Extract the (x, y) coordinate from the center of the cell holding the provided text.  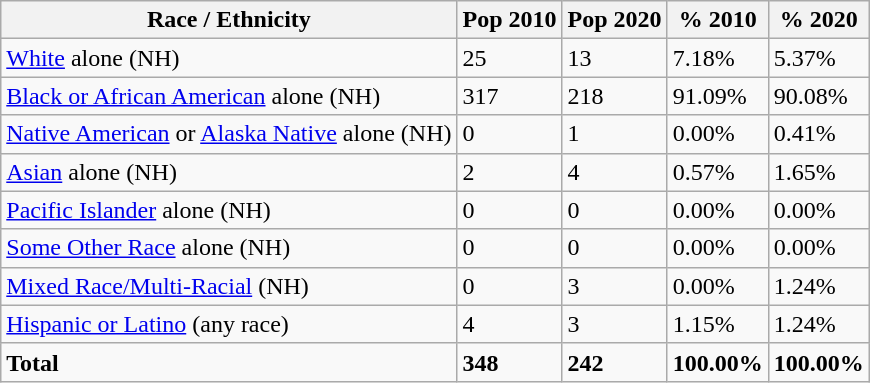
0.57% (718, 172)
317 (510, 96)
Race / Ethnicity (229, 20)
Mixed Race/Multi-Racial (NH) (229, 286)
Some Other Race alone (NH) (229, 248)
Asian alone (NH) (229, 172)
25 (510, 58)
7.18% (718, 58)
1.65% (818, 172)
Hispanic or Latino (any race) (229, 324)
Pacific Islander alone (NH) (229, 210)
13 (614, 58)
1.15% (718, 324)
White alone (NH) (229, 58)
Pop 2020 (614, 20)
Native American or Alaska Native alone (NH) (229, 134)
91.09% (718, 96)
Total (229, 362)
% 2010 (718, 20)
218 (614, 96)
242 (614, 362)
1 (614, 134)
Black or African American alone (NH) (229, 96)
2 (510, 172)
Pop 2010 (510, 20)
0.41% (818, 134)
5.37% (818, 58)
90.08% (818, 96)
348 (510, 362)
% 2020 (818, 20)
